Capture the cell that displays the provided text and extract its (x, y) central coordinate. 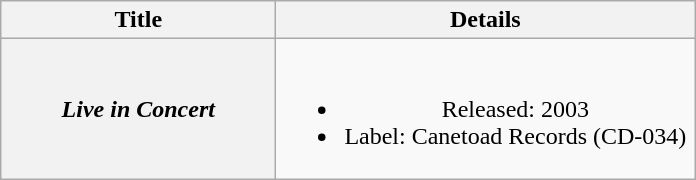
Title (138, 20)
Released: 2003Label: Canetoad Records (CD-034) (486, 109)
Live in Concert (138, 109)
Details (486, 20)
